From the cell containing the given text, extract its center point as [X, Y] coordinate. 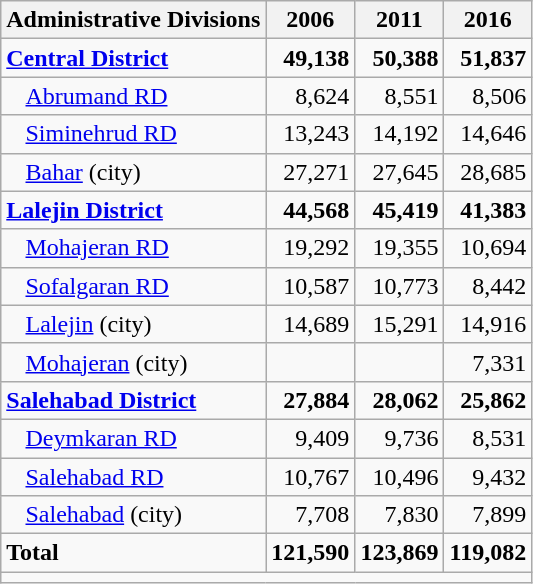
7,331 [488, 362]
Salehabad District [134, 400]
28,685 [488, 172]
28,062 [400, 400]
51,837 [488, 58]
8,442 [488, 286]
2011 [400, 20]
Abrumand RD [134, 96]
8,624 [310, 96]
50,388 [400, 58]
9,736 [400, 438]
27,271 [310, 172]
Total [134, 553]
8,531 [488, 438]
10,773 [400, 286]
10,694 [488, 248]
8,551 [400, 96]
119,082 [488, 553]
Salehabad RD [134, 477]
9,409 [310, 438]
14,192 [400, 134]
Lalejin (city) [134, 324]
Salehabad (city) [134, 515]
15,291 [400, 324]
Bahar (city) [134, 172]
2016 [488, 20]
19,355 [400, 248]
14,689 [310, 324]
14,916 [488, 324]
121,590 [310, 553]
25,862 [488, 400]
2006 [310, 20]
27,645 [400, 172]
Siminehrud RD [134, 134]
123,869 [400, 553]
10,587 [310, 286]
7,708 [310, 515]
7,899 [488, 515]
Deymkaran RD [134, 438]
10,496 [400, 477]
13,243 [310, 134]
Administrative Divisions [134, 20]
14,646 [488, 134]
Mohajeran (city) [134, 362]
27,884 [310, 400]
Sofalgaran RD [134, 286]
7,830 [400, 515]
Lalejin District [134, 210]
Central District [134, 58]
19,292 [310, 248]
44,568 [310, 210]
45,419 [400, 210]
10,767 [310, 477]
41,383 [488, 210]
Mohajeran RD [134, 248]
8,506 [488, 96]
9,432 [488, 477]
49,138 [310, 58]
